For the text-containing cell, return its midpoint in (X, Y) coordinate format. 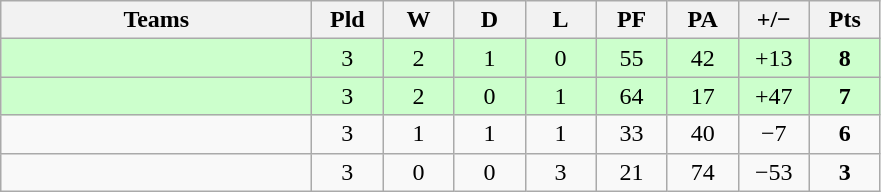
55 (632, 58)
64 (632, 96)
Pts (844, 20)
42 (702, 58)
8 (844, 58)
PA (702, 20)
+/− (774, 20)
Pld (348, 20)
−7 (774, 134)
W (418, 20)
7 (844, 96)
+47 (774, 96)
D (490, 20)
PF (632, 20)
17 (702, 96)
33 (632, 134)
Teams (156, 20)
21 (632, 172)
6 (844, 134)
40 (702, 134)
+13 (774, 58)
74 (702, 172)
L (560, 20)
−53 (774, 172)
